For the text-containing cell, return its midpoint in [x, y] coordinate format. 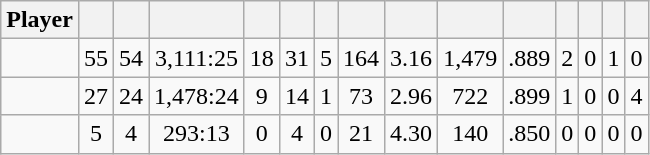
73 [362, 96]
55 [96, 58]
3.16 [412, 58]
Player [40, 20]
18 [262, 58]
24 [132, 96]
2 [568, 58]
3,111:25 [197, 58]
9 [262, 96]
14 [296, 96]
21 [362, 134]
4.30 [412, 134]
54 [132, 58]
.899 [530, 96]
164 [362, 58]
140 [470, 134]
27 [96, 96]
.850 [530, 134]
.889 [530, 58]
1,478:24 [197, 96]
722 [470, 96]
2.96 [412, 96]
293:13 [197, 134]
1,479 [470, 58]
31 [296, 58]
